Extract the (X, Y) coordinate from the center of the cell holding the provided text.  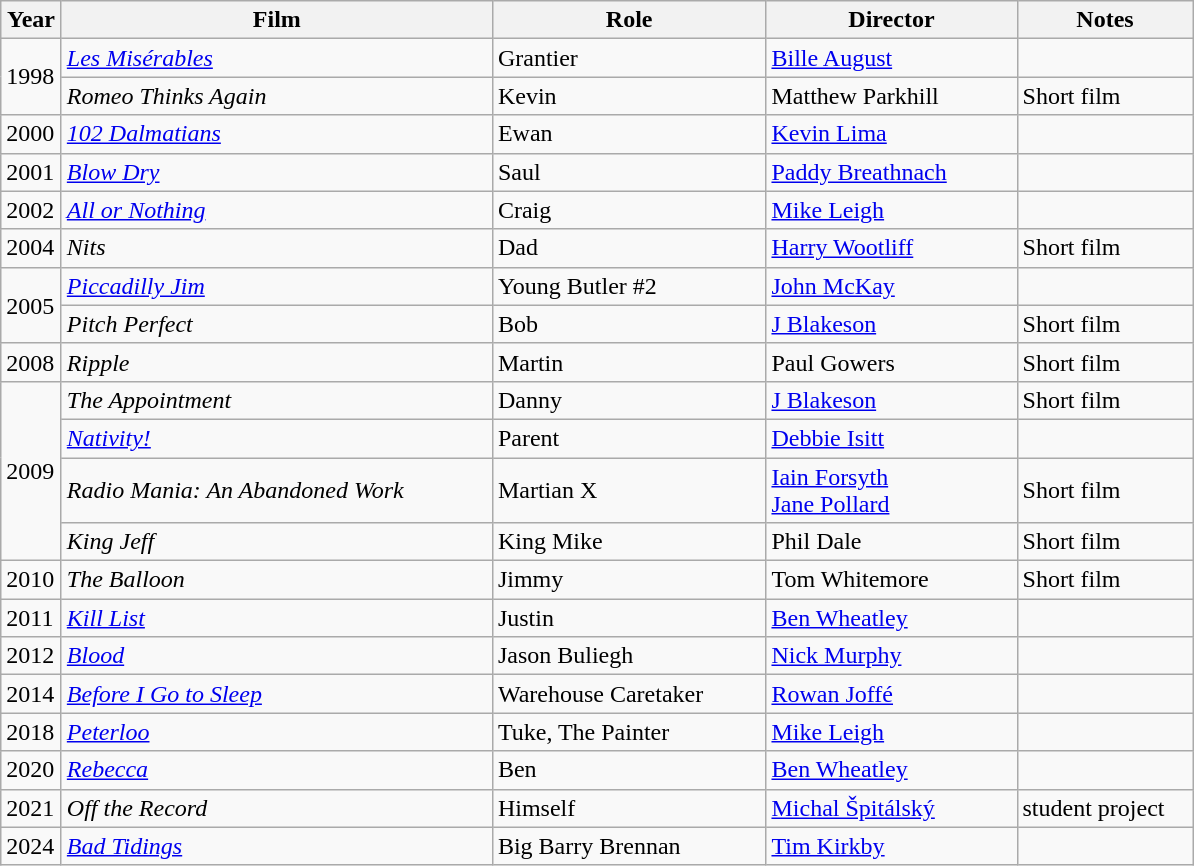
Ben (629, 770)
All or Nothing (276, 210)
2020 (32, 770)
Jimmy (629, 580)
Ripple (276, 362)
2010 (32, 580)
The Balloon (276, 580)
Tim Kirkby (892, 846)
Blood (276, 656)
Phil Dale (892, 542)
2024 (32, 846)
2021 (32, 808)
2005 (32, 305)
Paul Gowers (892, 362)
2011 (32, 618)
Bille August (892, 58)
2018 (32, 732)
Grantier (629, 58)
2001 (32, 172)
Iain ForsythJane Pollard (892, 490)
Film (276, 20)
Michal Špitálský (892, 808)
1998 (32, 77)
Dad (629, 248)
Blow Dry (276, 172)
Craig (629, 210)
2000 (32, 134)
2008 (32, 362)
2009 (32, 470)
Kevin (629, 96)
Bob (629, 324)
Tuke, The Painter (629, 732)
Radio Mania: An Abandoned Work (276, 490)
Tom Whitemore (892, 580)
Warehouse Caretaker (629, 694)
Martin (629, 362)
Himself (629, 808)
The Appointment (276, 400)
Rebecca (276, 770)
Piccadilly Jim (276, 286)
Young Butler #2 (629, 286)
Debbie Isitt (892, 438)
Justin (629, 618)
Big Barry Brennan (629, 846)
Bad Tidings (276, 846)
Paddy Breathnach (892, 172)
2004 (32, 248)
Ewan (629, 134)
Matthew Parkhill (892, 96)
2012 (32, 656)
Kill List (276, 618)
student project (1105, 808)
Nits (276, 248)
Director (892, 20)
Martian X (629, 490)
Rowan Joffé (892, 694)
Peterloo (276, 732)
2014 (32, 694)
Pitch Perfect (276, 324)
John McKay (892, 286)
Saul (629, 172)
Before I Go to Sleep (276, 694)
Kevin Lima (892, 134)
Nativity! (276, 438)
Off the Record (276, 808)
Parent (629, 438)
Nick Murphy (892, 656)
Role (629, 20)
2002 (32, 210)
Harry Wootliff (892, 248)
Notes (1105, 20)
King Jeff (276, 542)
King Mike (629, 542)
Year (32, 20)
Jason Buliegh (629, 656)
Danny (629, 400)
102 Dalmatians (276, 134)
Les Misérables (276, 58)
Romeo Thinks Again (276, 96)
